Return (x, y) of the center of cell containing provided text 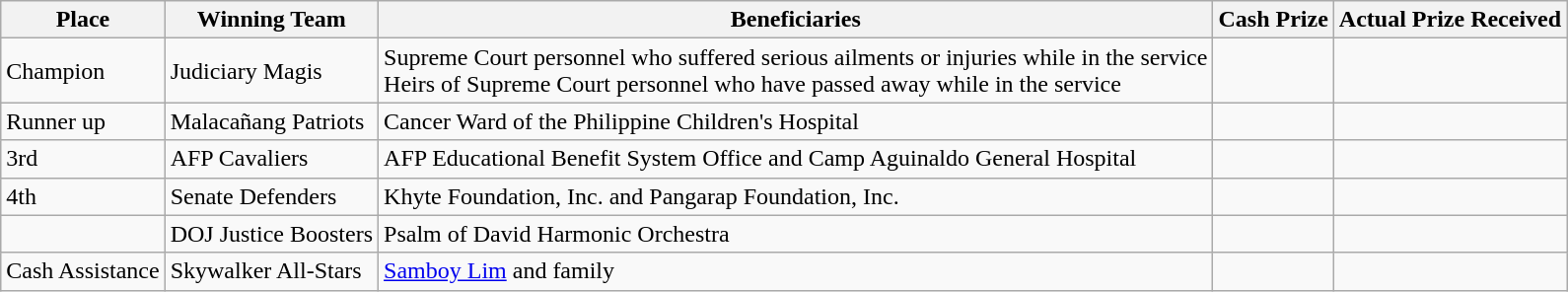
Winning Team (271, 20)
Beneficiaries (796, 20)
4th (83, 196)
Champion (83, 71)
Runner up (83, 121)
Cash Assistance (83, 271)
AFP Educational Benefit System Office and Camp Aguinaldo General Hospital (796, 159)
DOJ Justice Boosters (271, 234)
Senate Defenders (271, 196)
Malacañang Patriots (271, 121)
Samboy Lim and family (796, 271)
Cancer Ward of the Philippine Children's Hospital (796, 121)
Judiciary Magis (271, 71)
Cash Prize (1273, 20)
Psalm of David Harmonic Orchestra (796, 234)
3rd (83, 159)
Place (83, 20)
Actual Prize Received (1450, 20)
AFP Cavaliers (271, 159)
Khyte Foundation, Inc. and Pangarap Foundation, Inc. (796, 196)
Skywalker All-Stars (271, 271)
